Provide the (x, y) coordinate of the cell's center where the given text is located.  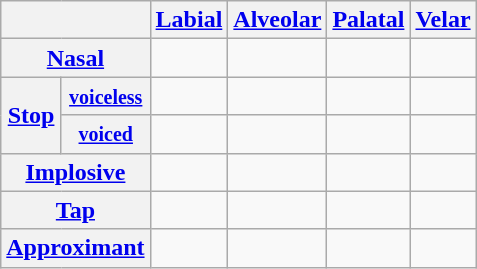
Palatal (368, 20)
Nasal (76, 58)
Labial (189, 20)
Alveolar (278, 20)
Approximant (76, 248)
voiced (106, 134)
Stop (32, 115)
voiceless (106, 96)
Velar (443, 20)
Tap (76, 210)
Implosive (76, 172)
